Pinpoint the cell where the given text exists, returning its [X, Y] midpoint coordinate. 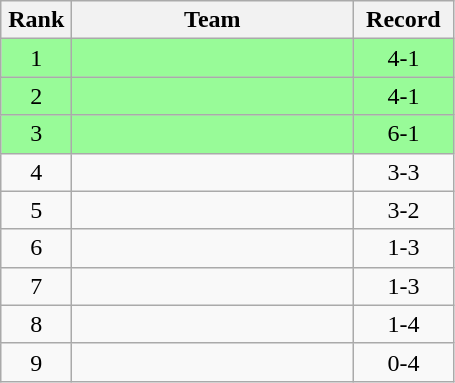
7 [36, 286]
5 [36, 210]
Rank [36, 20]
1-4 [404, 324]
4 [36, 172]
2 [36, 96]
3-2 [404, 210]
3 [36, 134]
6-1 [404, 134]
9 [36, 362]
3-3 [404, 172]
Record [404, 20]
6 [36, 248]
8 [36, 324]
1 [36, 58]
Team [212, 20]
0-4 [404, 362]
